Return (x, y) of the center of cell containing provided text 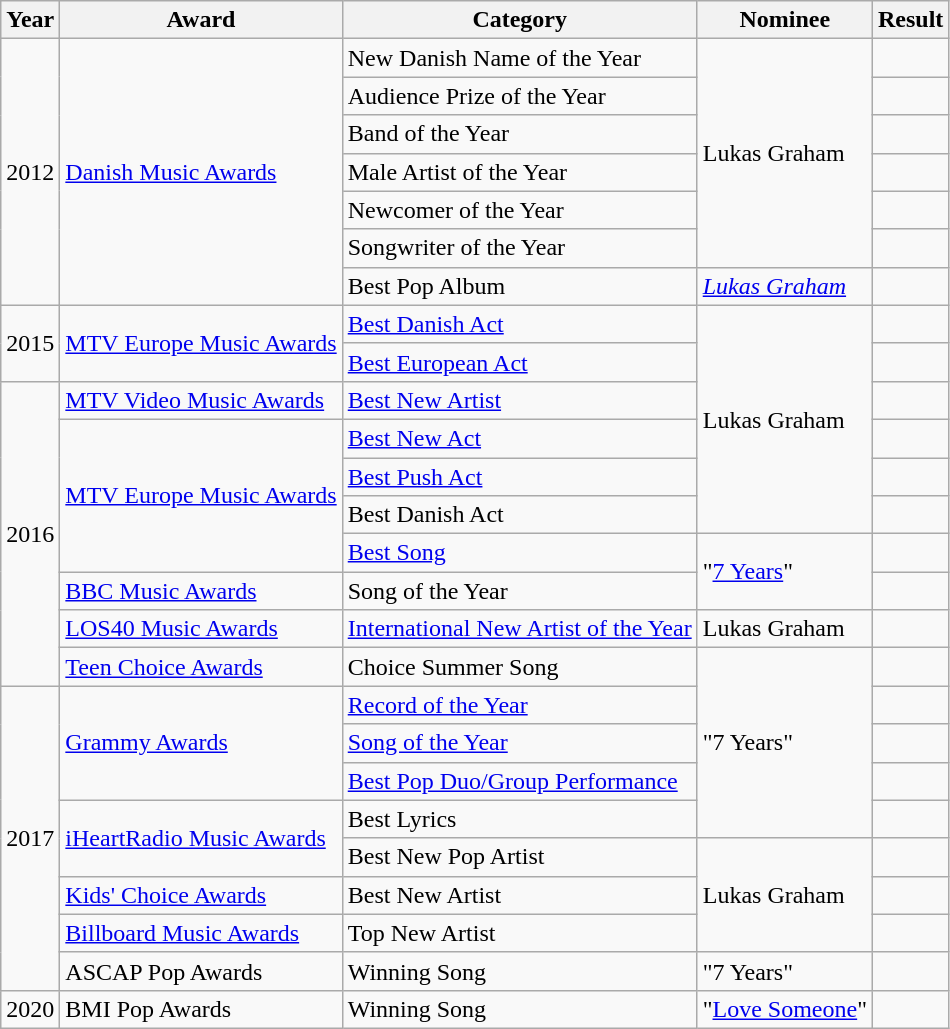
Nominee (784, 20)
Result (910, 20)
Kids' Choice Awards (201, 895)
Year (30, 20)
Record of the Year (520, 705)
Billboard Music Awards (201, 933)
Award (201, 20)
Best Lyrics (520, 819)
Category (520, 20)
Teen Choice Awards (201, 667)
Best Song (520, 553)
2012 (30, 172)
BBC Music Awards (201, 591)
Choice Summer Song (520, 667)
Newcomer of the Year (520, 210)
Audience Prize of the Year (520, 96)
Male Artist of the Year (520, 172)
2015 (30, 343)
Best New Act (520, 438)
Best New Pop Artist (520, 857)
New Danish Name of the Year (520, 58)
BMI Pop Awards (201, 1009)
Band of the Year (520, 134)
2020 (30, 1009)
Danish Music Awards (201, 172)
Best Push Act (520, 477)
MTV Video Music Awards (201, 400)
ASCAP Pop Awards (201, 971)
iHeartRadio Music Awards (201, 838)
"Love Someone" (784, 1009)
Top New Artist (520, 933)
Grammy Awards (201, 743)
Best Pop Duo/Group Performance (520, 781)
Songwriter of the Year (520, 248)
2017 (30, 838)
2016 (30, 533)
International New Artist of the Year (520, 629)
Best Pop Album (520, 286)
Best European Act (520, 362)
LOS40 Music Awards (201, 629)
